Determine the (x, y) coordinate at the center of the cell enclosing the given text.  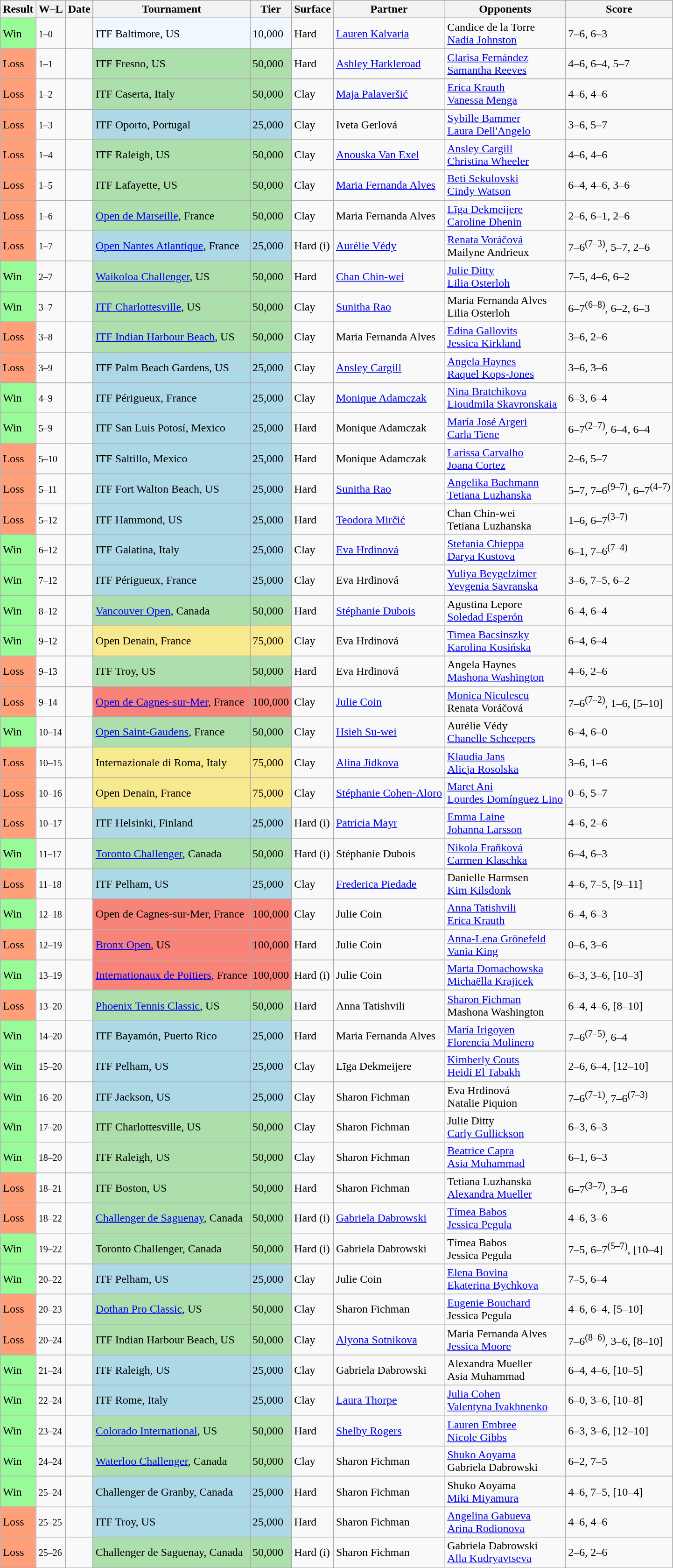
10–16 (50, 793)
4–6, 7–5, [10–4] (619, 1491)
Maret Ani Lourdes Domínguez Lino (505, 793)
3–6, 1–6 (619, 762)
Result (18, 9)
Klaudia Jans Alicja Rosolska (505, 762)
Beatrice Capra Asia Muhammad (505, 1157)
Laura Thorpe (389, 1401)
6–3, 6–4 (619, 398)
22–24 (50, 1401)
9–13 (50, 671)
1–0 (50, 34)
18–20 (50, 1157)
Emma Laine Johanna Larsson (505, 823)
ITF Hammond, US (171, 519)
Internazionale di Roma, Italy (171, 762)
Angelina Gabueva Arina Rodionova (505, 1522)
Monica Niculescu Renata Voráčová (505, 701)
19–22 (50, 1249)
Challenger de Granby, Canada (171, 1491)
9–12 (50, 641)
María Irigoyen Florencia Molinero (505, 1036)
Teodora Mirčić (389, 519)
7–6, 6–3 (619, 34)
Eugenie Bouchard Jessica Pegula (505, 1309)
Elena Bovina Ekaterina Bychkova (505, 1278)
Stéphanie Cohen-Aloro (389, 793)
Aurélie Védy Chanelle Scheepers (505, 732)
Ashley Harkleroad (389, 64)
ITF Lafayette, US (171, 185)
1–5 (50, 185)
Waterloo Challenger, Canada (171, 1462)
Sharon Fichman Mashona Washington (505, 1006)
3–7 (50, 306)
10–15 (50, 762)
6–2, 7–5 (619, 1462)
4–6, 7–5, [9–11] (619, 884)
Edina Gallovits Jessica Kirkland (505, 337)
Clarisa Fernández Samantha Reeves (505, 64)
16–20 (50, 1096)
11–17 (50, 854)
5–7, 7–6(9–7), 6–7(4–7) (619, 489)
25–25 (50, 1522)
Patricia Mayr (389, 823)
7–6(7–1), 7–6(7–3) (619, 1096)
ITF Baltimore, US (171, 34)
4–6, 3–6 (619, 1218)
1–6 (50, 216)
Open Saint-Gaudens, France (171, 732)
Tetiana Luzhanska Alexandra Mueller (505, 1188)
3–6, 7–5, 6–2 (619, 580)
W–L (50, 9)
25–24 (50, 1491)
4–9 (50, 398)
Surface (313, 9)
Angelika Bachmann Tetiana Luzhanska (505, 489)
7–5, 4–6, 6–2 (619, 276)
7–6(8–6), 3–6, [8–10] (619, 1339)
Maja Palaveršić (389, 94)
Anna-Lena Grönefeld Vania King (505, 945)
Yuliya Beygelzimer Yevgenia Savranska (505, 580)
2–6, 2–6 (619, 1552)
3–6, 2–6 (619, 337)
ITF San Luis Potosí, Mexico (171, 429)
23–24 (50, 1431)
Alina Jidkova (389, 762)
Anna Tatishvili (389, 1006)
Līga Dekmeijere (389, 1067)
6–3, 6–3 (619, 1127)
Julie Ditty Carly Gullickson (505, 1127)
Chan Chin-wei (389, 276)
María José Argeri Carla Tiene (505, 429)
Renata Voráčová Mailyne Andrieux (505, 246)
Anouska Van Exel (389, 155)
Maria Fernanda Alves Lilia Osterloh (505, 306)
ITF Oporto, Portugal (171, 124)
Kimberly Couts Heidi El Tabakh (505, 1067)
6–7(2–7), 6–4, 6–4 (619, 429)
5–10 (50, 459)
18–21 (50, 1188)
ITF Saltillo, Mexico (171, 459)
Dothan Pro Classic, US (171, 1309)
2–7 (50, 276)
ITF Helsinki, Finland (171, 823)
10,000 (271, 34)
Alexandra Mueller Asia Muhammad (505, 1370)
Lauren Kalvaria (389, 34)
15–20 (50, 1067)
Date (79, 9)
Shelby Rogers (389, 1431)
Score (619, 9)
Shuko Aoyama Miki Miyamura (505, 1491)
Tier (271, 9)
Timea Bacsinszky Karolina Kosińska (505, 641)
Maria Fernanda Alves Jessica Moore (505, 1339)
2–6, 6–4, [12–10] (619, 1067)
Iveta Gerlová (389, 124)
7–6(7–3), 5–7, 2–6 (619, 246)
Frederica Piedade (389, 884)
0–6, 5–7 (619, 793)
1–4 (50, 155)
18–22 (50, 1218)
6–3, 3–6, [12–10] (619, 1431)
ITF Fresno, US (171, 64)
Gabriela Dabrowski Alla Kudryavtseva (505, 1552)
Hsieh Su-wei (389, 732)
Candice de la Torre Nadia Johnston (505, 34)
5–9 (50, 429)
13–19 (50, 975)
6–7(3–7), 3–6 (619, 1188)
ITF Boston, US (171, 1188)
7–5, 6–4 (619, 1278)
20–22 (50, 1278)
Eva Hrdinová Natalie Piquion (505, 1096)
Angela Haynes Mashona Washington (505, 671)
Open de Marseille, France (171, 216)
Vancouver Open, Canada (171, 611)
7–5, 6–7(5–7), [10–4] (619, 1249)
ITF Palm Beach Gardens, US (171, 367)
10–17 (50, 823)
Nikola Fraňková Carmen Klaschka (505, 854)
ITF Galatina, Italy (171, 550)
Erica Krauth Vanessa Menga (505, 94)
6–4, 4–6, [10–5] (619, 1370)
Sybille Bammer Laura Dell'Angelo (505, 124)
3–6, 5–7 (619, 124)
Aurélie Védy (389, 246)
6–7(6–8), 6–2, 6–3 (619, 306)
3–9 (50, 367)
12–18 (50, 914)
Julia Cohen Valentyna Ivakhnenko (505, 1401)
6–4, 4–6, [8–10] (619, 1006)
Waikoloa Challenger, US (171, 276)
1–7 (50, 246)
ITF Jackson, US (171, 1096)
Internationaux de Poitiers, France (171, 975)
25–26 (50, 1552)
12–19 (50, 945)
6–3, 3–6, [10–3] (619, 975)
14–20 (50, 1036)
2–6, 5–7 (619, 459)
1–1 (50, 64)
Phoenix Tennis Classic, US (171, 1006)
9–14 (50, 701)
Ansley Cargill Christina Wheeler (505, 155)
Marta Domachowska Michaëlla Krajicek (505, 975)
20–24 (50, 1339)
Anna Tatishvili Erica Krauth (505, 914)
6–4, 6–0 (619, 732)
Danielle Harmsen Kim Kilsdonk (505, 884)
4–6, 6–4, [5–10] (619, 1309)
Chan Chin-wei Tetiana Luzhanska (505, 519)
Stefania Chieppa Darya Kustova (505, 550)
4–6, 6–4, 5–7 (619, 64)
Alyona Sotnikova (389, 1339)
Nina Bratchikova Lioudmila Skavronskaia (505, 398)
20–23 (50, 1309)
6–0, 3–6, [10–8] (619, 1401)
24–24 (50, 1462)
Larissa Carvalho Joana Cortez (505, 459)
Tournament (171, 9)
Partner (389, 9)
Opponents (505, 9)
21–24 (50, 1370)
1–3 (50, 124)
7–6(7–2), 1–6, [5–10] (619, 701)
ITF Fort Walton Beach, US (171, 489)
Lauren Embree Nicole Gibbs (505, 1431)
ITF Bayamón, Puerto Rico (171, 1036)
17–20 (50, 1127)
5–12 (50, 519)
6–1, 6–3 (619, 1157)
7–6(7–5), 6–4 (619, 1036)
Shuko Aoyama Gabriela Dabrowski (505, 1462)
11–18 (50, 884)
6–1, 7–6(7–4) (619, 550)
Bronx Open, US (171, 945)
Angela Haynes Raquel Kops-Jones (505, 367)
ITF Rome, Italy (171, 1401)
10–14 (50, 732)
1–2 (50, 94)
ITF Caserta, Italy (171, 94)
6–4, 4–6, 3–6 (619, 185)
Beti Sekulovski Cindy Watson (505, 185)
13–20 (50, 1006)
2–6, 6–1, 2–6 (619, 216)
Ansley Cargill (389, 367)
Agustina Lepore Soledad Esperón (505, 611)
Julie Ditty Lilia Osterloh (505, 276)
1–6, 6–7(3–7) (619, 519)
0–6, 3–6 (619, 945)
Colorado International, US (171, 1431)
Līga Dekmeijere Caroline Dhenin (505, 216)
8–12 (50, 611)
6–12 (50, 550)
5–11 (50, 489)
3–8 (50, 337)
3–6, 3–6 (619, 367)
Open Nantes Atlantique, France (171, 246)
7–12 (50, 580)
